Scan for the cell matching the given text and deliver its [X, Y] coordinate at center. 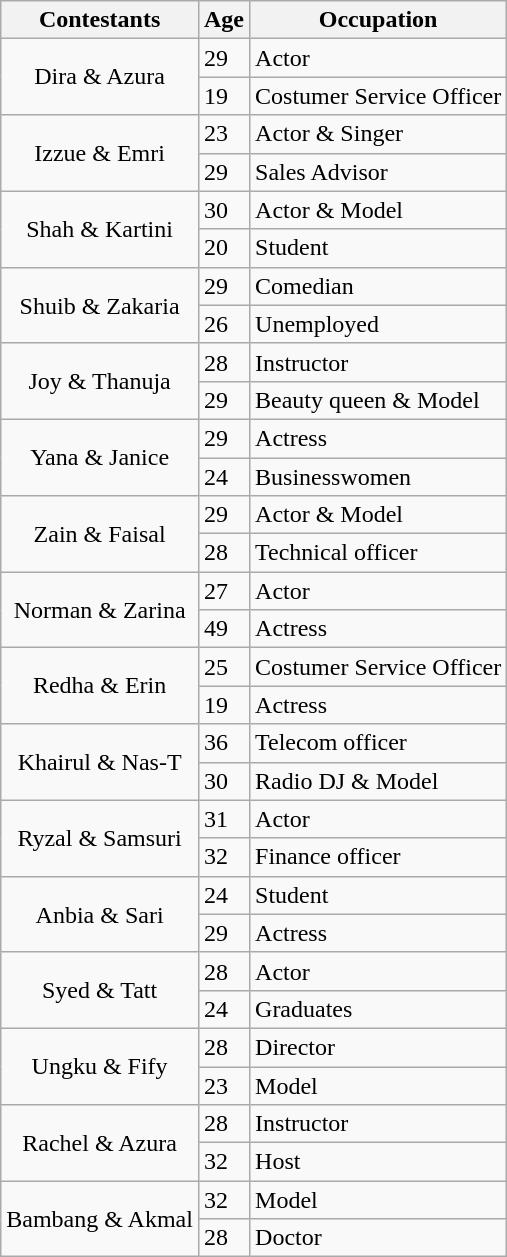
Syed & Tatt [100, 990]
Yana & Janice [100, 457]
Joy & Thanuja [100, 381]
36 [224, 743]
Shuib & Zakaria [100, 305]
Zain & Faisal [100, 534]
Businesswomen [378, 477]
Ungku & Fify [100, 1066]
Beauty queen & Model [378, 400]
Rachel & Azura [100, 1143]
Director [378, 1047]
Age [224, 20]
Radio DJ & Model [378, 781]
Norman & Zarina [100, 610]
26 [224, 324]
Actor & Singer [378, 134]
27 [224, 591]
Redha & Erin [100, 686]
Ryzal & Samsuri [100, 838]
31 [224, 819]
Doctor [378, 1238]
Finance officer [378, 857]
Khairul & Nas-T [100, 762]
Occupation [378, 20]
25 [224, 667]
Sales Advisor [378, 172]
Graduates [378, 1009]
Bambang & Akmal [100, 1219]
Host [378, 1162]
49 [224, 629]
Shah & Kartini [100, 229]
Dira & Azura [100, 77]
20 [224, 248]
Comedian [378, 286]
Telecom officer [378, 743]
Izzue & Emri [100, 153]
Unemployed [378, 324]
Contestants [100, 20]
Technical officer [378, 553]
Anbia & Sari [100, 914]
